For the text-containing cell, return its midpoint in [X, Y] coordinate format. 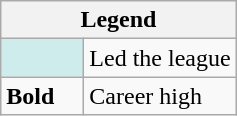
Legend [118, 20]
Bold [42, 96]
Led the league [160, 58]
Career high [160, 96]
